Return the (X, Y) coordinate for the center point of the cell that contains the specified text.  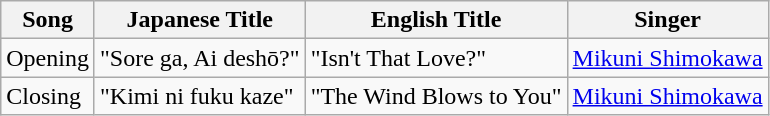
Song (48, 20)
"Kimi ni fuku kaze" (200, 96)
"Sore ga, Ai deshō?" (200, 58)
"Isn't That Love?" (436, 58)
Japanese Title (200, 20)
Opening (48, 58)
Closing (48, 96)
Singer (668, 20)
English Title (436, 20)
"The Wind Blows to You" (436, 96)
